Determine the [X, Y] coordinate at the center of the cell enclosing the given text.  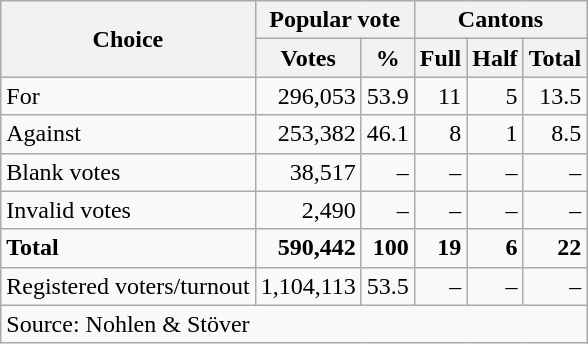
19 [440, 248]
8 [440, 134]
Source: Nohlen & Stöver [294, 324]
% [388, 58]
Against [128, 134]
296,053 [308, 96]
Half [495, 58]
1,104,113 [308, 286]
Invalid votes [128, 210]
8.5 [555, 134]
2,490 [308, 210]
11 [440, 96]
For [128, 96]
53.9 [388, 96]
Popular vote [334, 20]
Full [440, 58]
53.5 [388, 286]
100 [388, 248]
13.5 [555, 96]
Cantons [500, 20]
Blank votes [128, 172]
38,517 [308, 172]
Choice [128, 39]
590,442 [308, 248]
Registered voters/turnout [128, 286]
6 [495, 248]
253,382 [308, 134]
1 [495, 134]
Votes [308, 58]
22 [555, 248]
5 [495, 96]
46.1 [388, 134]
